Search for the cell housing the specified text and yield its (X, Y) center coordinate. 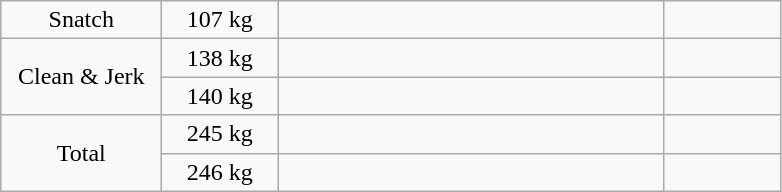
245 kg (220, 134)
Snatch (82, 20)
140 kg (220, 96)
Clean & Jerk (82, 77)
Total (82, 153)
138 kg (220, 58)
107 kg (220, 20)
246 kg (220, 172)
